Find where the given text appears and provide that cell's center as (x, y) coordinate. 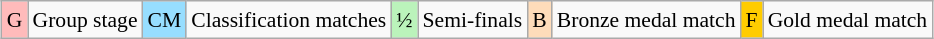
G (15, 20)
B (540, 20)
½ (404, 20)
Group stage (86, 20)
CM (165, 20)
F (751, 20)
Classification matches (288, 20)
Gold medal match (848, 20)
Bronze medal match (646, 20)
Semi-finals (473, 20)
